Return (X, Y) of the center of cell containing provided text 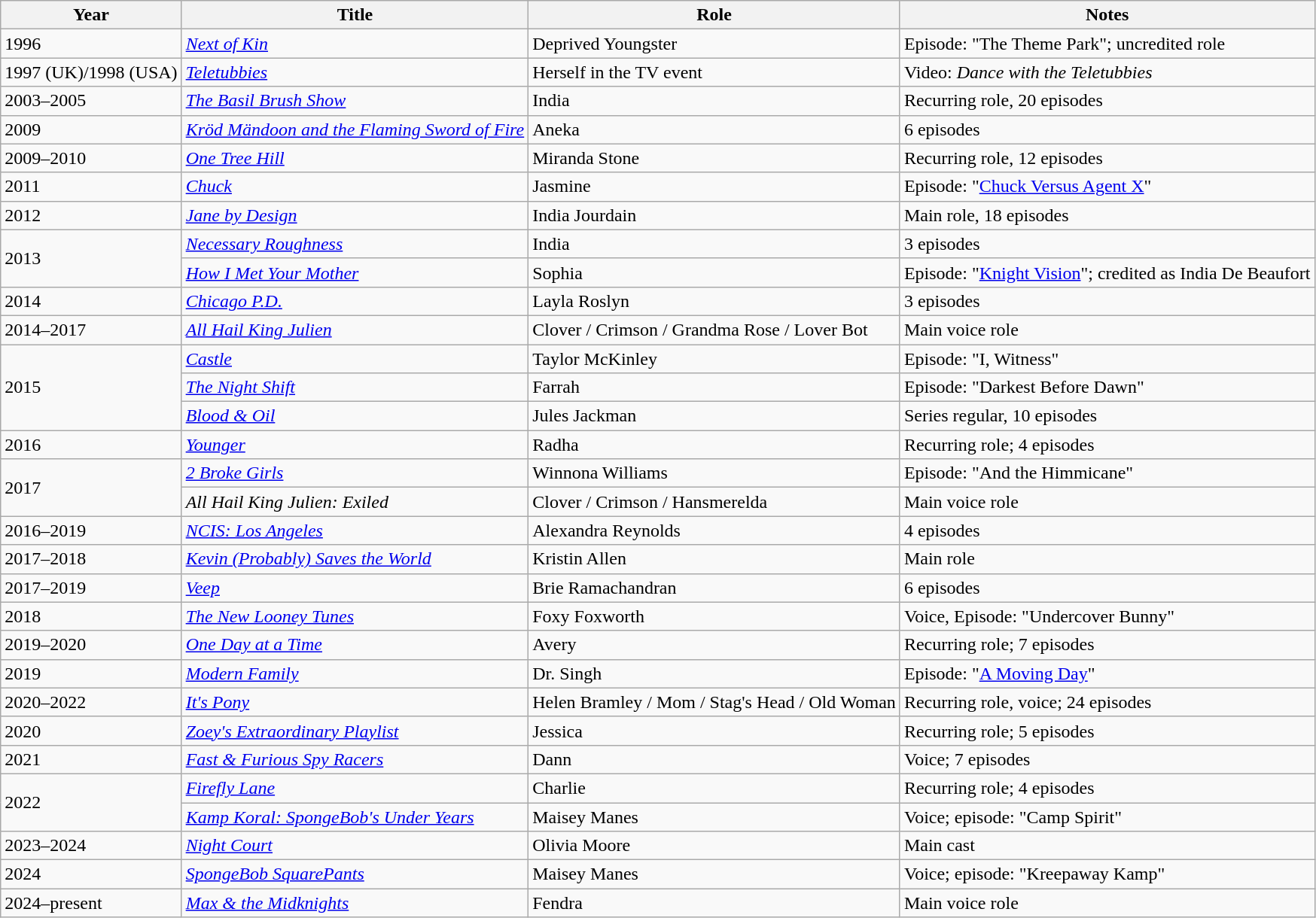
2021 (91, 759)
2014 (91, 301)
2009–2010 (91, 158)
Episode: "Darkest Before Dawn" (1107, 388)
Title (355, 15)
2012 (91, 215)
Voice, Episode: "Undercover Bunny" (1107, 616)
Olivia Moore (714, 846)
2009 (91, 129)
Episode: "Knight Vision"; credited as India De Beaufort (1107, 272)
2017 (91, 488)
Video: Dance with the Teletubbies (1107, 72)
Episode: "I, Witness" (1107, 359)
Night Court (355, 846)
Jane by Design (355, 215)
Alexandra Reynolds (714, 530)
Clover / Crimson / Grandma Rose / Lover Bot (714, 330)
Episode: "The Theme Park"; uncredited role (1107, 44)
2019 (91, 673)
Helen Bramley / Mom / Stag's Head / Old Woman (714, 702)
Layla Roslyn (714, 301)
Fast & Furious Spy Racers (355, 759)
Younger (355, 445)
Kevin (Probably) Saves the World (355, 559)
Dann (714, 759)
Main role, 18 episodes (1107, 215)
2 Broke Girls (355, 473)
Role (714, 15)
Zoey's Extraordinary Playlist (355, 731)
1997 (UK)/1998 (USA) (91, 72)
All Hail King Julien: Exiled (355, 502)
Episode: "And the Himmicane" (1107, 473)
Recurring role; 7 episodes (1107, 645)
1996 (91, 44)
All Hail King Julien (355, 330)
2017–2019 (91, 588)
2020 (91, 731)
2015 (91, 388)
The Basil Brush Show (355, 101)
Kröd Mändoon and the Flaming Sword of Fire (355, 129)
2017–2018 (91, 559)
The New Looney Tunes (355, 616)
One Day at a Time (355, 645)
Next of Kin (355, 44)
2003–2005 (91, 101)
Teletubbies (355, 72)
2024 (91, 874)
Modern Family (355, 673)
Veep (355, 588)
Voice; episode: "Camp Spirit" (1107, 816)
Deprived Youngster (714, 44)
SpongeBob SquarePants (355, 874)
2023–2024 (91, 846)
2020–2022 (91, 702)
Max & the Midknights (355, 903)
How I Met Your Mother (355, 272)
Winnona Williams (714, 473)
Castle (355, 359)
Fendra (714, 903)
Chicago P.D. (355, 301)
Kamp Koral: SpongeBob's Under Years (355, 816)
Episode: "Chuck Versus Agent X" (1107, 187)
Notes (1107, 15)
2022 (91, 802)
2016 (91, 445)
Recurring role; 5 episodes (1107, 731)
Sophia (714, 272)
Main cast (1107, 846)
The Night Shift (355, 388)
Avery (714, 645)
Voice; 7 episodes (1107, 759)
India Jourdain (714, 215)
Jules Jackman (714, 416)
Charlie (714, 788)
NCIS: Los Angeles (355, 530)
2014–2017 (91, 330)
Jessica (714, 731)
Clover / Crimson / Hansmerelda (714, 502)
Recurring role, 12 episodes (1107, 158)
It's Pony (355, 702)
Necessary Roughness (355, 244)
Herself in the TV event (714, 72)
Episode: "A Moving Day" (1107, 673)
Radha (714, 445)
Foxy Foxworth (714, 616)
Jasmine (714, 187)
Year (91, 15)
Brie Ramachandran (714, 588)
Dr. Singh (714, 673)
Aneka (714, 129)
2018 (91, 616)
2013 (91, 258)
2016–2019 (91, 530)
Recurring role, 20 episodes (1107, 101)
Farrah (714, 388)
2019–2020 (91, 645)
2011 (91, 187)
4 episodes (1107, 530)
One Tree Hill (355, 158)
Voice; episode: "Kreepaway Kamp" (1107, 874)
Kristin Allen (714, 559)
Main role (1107, 559)
Miranda Stone (714, 158)
Chuck (355, 187)
Taylor McKinley (714, 359)
Recurring role, voice; 24 episodes (1107, 702)
Blood & Oil (355, 416)
Series regular, 10 episodes (1107, 416)
2024–present (91, 903)
Firefly Lane (355, 788)
